Scan for the cell matching the given text and deliver its [x, y] coordinate at center. 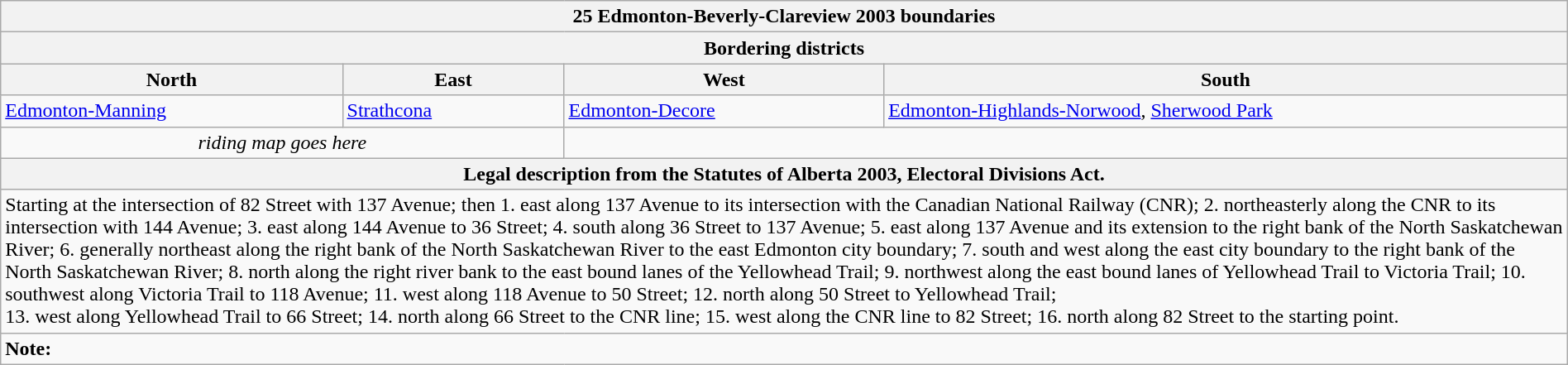
Edmonton-Manning [172, 111]
North [172, 79]
South [1226, 79]
25 Edmonton-Beverly-Clareview 2003 boundaries [784, 17]
riding map goes here [283, 142]
Legal description from the Statutes of Alberta 2003, Electoral Divisions Act. [784, 174]
Note: [784, 348]
Edmonton-Highlands-Norwood, Sherwood Park [1226, 111]
Strathcona [453, 111]
Edmonton-Decore [724, 111]
East [453, 79]
West [724, 79]
Bordering districts [784, 48]
